Scan for the cell matching the given text and deliver its [X, Y] coordinate at center. 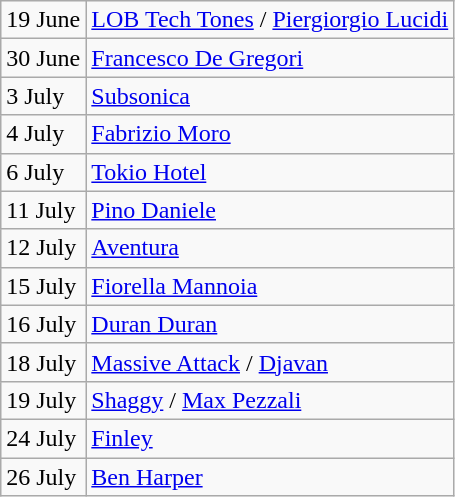
18 July [44, 362]
4 July [44, 134]
24 July [44, 438]
Subsonica [270, 96]
12 July [44, 248]
Tokio Hotel [270, 172]
Pino Daniele [270, 210]
Fabrizio Moro [270, 134]
30 June [44, 58]
Massive Attack / Djavan [270, 362]
Aventura [270, 248]
Francesco De Gregori [270, 58]
Ben Harper [270, 477]
19 July [44, 400]
6 July [44, 172]
Fiorella Mannoia [270, 286]
11 July [44, 210]
Shaggy / Max Pezzali [270, 400]
Finley [270, 438]
15 July [44, 286]
3 July [44, 96]
16 July [44, 324]
26 July [44, 477]
19 June [44, 20]
LOB Tech Tones / Piergiorgio Lucidi [270, 20]
Duran Duran [270, 324]
